Locate the cell with the specified text and output its (x, y) center coordinate. 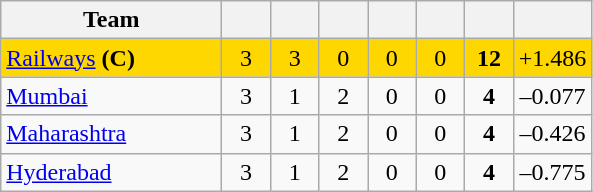
Mumbai (112, 96)
+1.486 (552, 58)
Hyderabad (112, 172)
Maharashtra (112, 134)
–0.426 (552, 134)
Team (112, 20)
–0.775 (552, 172)
–0.077 (552, 96)
Railways (C) (112, 58)
12 (490, 58)
